Return (x, y) of the center of cell containing provided text 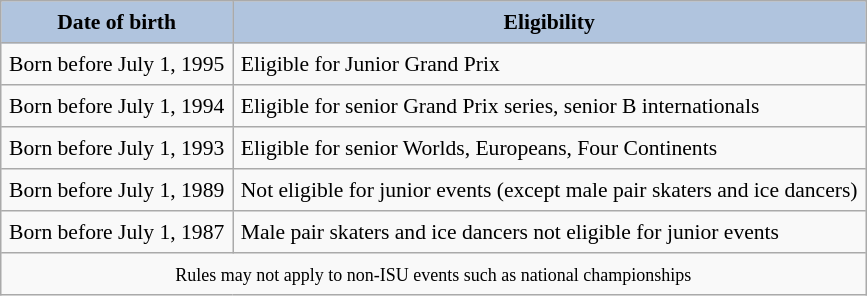
Born before July 1, 1995 (117, 64)
Born before July 1, 1994 (117, 106)
Born before July 1, 1993 (117, 148)
Rules may not apply to non-ISU events such as national championships (434, 274)
Date of birth (117, 22)
Male pair skaters and ice dancers not eligible for junior events (548, 232)
Eligibility (548, 22)
Eligible for senior Grand Prix series, senior B internationals (548, 106)
Eligible for senior Worlds, Europeans, Four Continents (548, 148)
Born before July 1, 1987 (117, 232)
Born before July 1, 1989 (117, 190)
Eligible for Junior Grand Prix (548, 64)
Not eligible for junior events (except male pair skaters and ice dancers) (548, 190)
